Search for the cell housing the specified text and yield its [x, y] center coordinate. 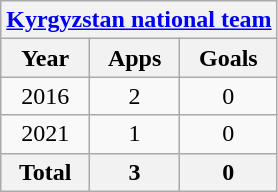
1 [135, 134]
Total [46, 172]
3 [135, 172]
Goals [229, 58]
2 [135, 96]
2016 [46, 96]
Year [46, 58]
Apps [135, 58]
2021 [46, 134]
Kyrgyzstan national team [139, 20]
